Identify which cell holds the provided text, then report its (X, Y) central coordinate. 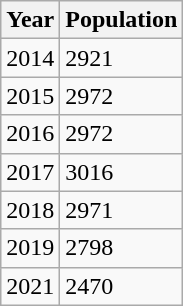
2470 (122, 286)
2921 (122, 58)
2015 (30, 96)
3016 (122, 172)
2021 (30, 286)
2018 (30, 210)
2798 (122, 248)
2971 (122, 210)
2014 (30, 58)
2017 (30, 172)
Year (30, 20)
2016 (30, 134)
2019 (30, 248)
Population (122, 20)
